For the text-containing cell, return its midpoint in (x, y) coordinate format. 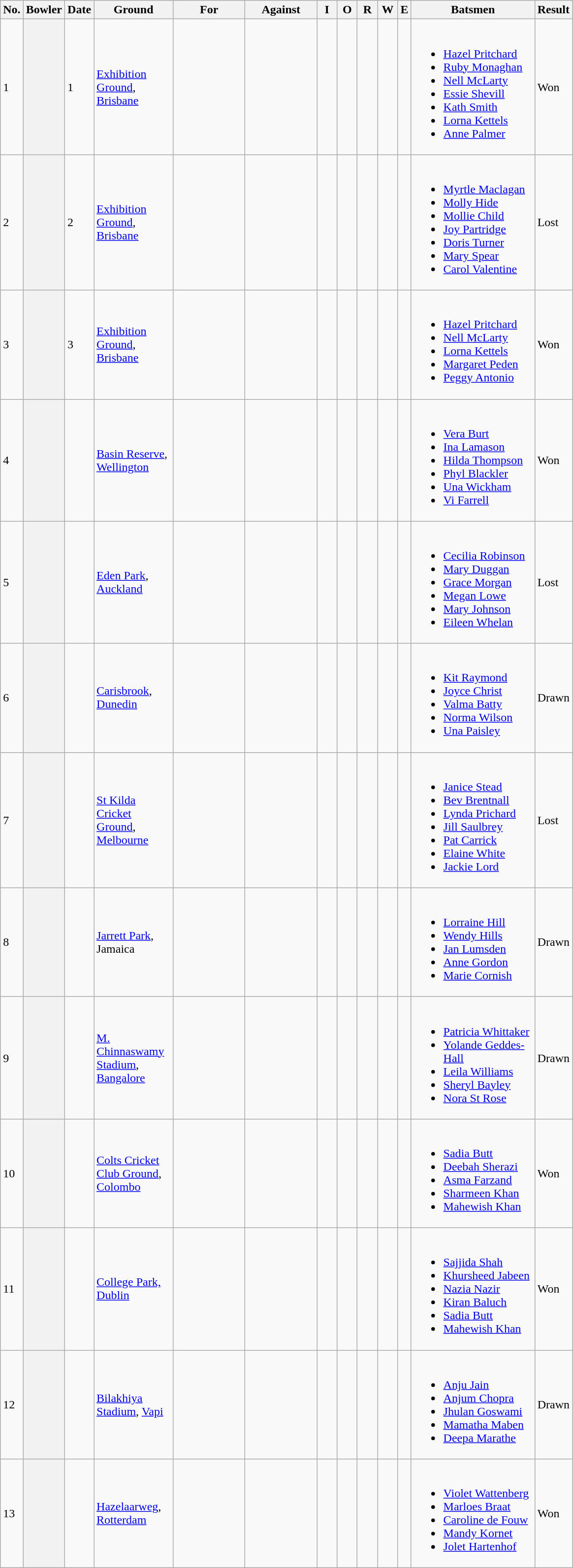
Cecilia RobinsonMary DugganGrace MorganMegan LoweMary JohnsonEileen Whelan (473, 582)
Lorraine HillWendy HillsJan LumsdenAnne GordonMarie Cornish (473, 942)
Ground (134, 10)
12 (12, 1404)
Result (553, 10)
Vera BurtIna LamasonHilda ThompsonPhyl BlacklerUna WickhamVi Farrell (473, 460)
5 (12, 582)
W (388, 10)
11 (12, 1289)
4 (12, 460)
I (327, 10)
Patricia WhittakerYolande Geddes-HallLeila WilliamsSheryl BayleyNora St Rose (473, 1058)
Colts Cricket Club Ground, Colombo (134, 1173)
Batsmen (473, 10)
M. Chinnaswamy Stadium, Bangalore (134, 1058)
Hazelaarweg, Rotterdam (134, 1513)
St Kilda Cricket Ground, Melbourne (134, 820)
6 (12, 698)
Hazel PritchardNell McLartyLorna KettelsMargaret PedenPeggy Antonio (473, 345)
Jarrett Park, Jamaica (134, 942)
Janice SteadBev BrentnallLynda PrichardJill SaulbreyPat CarrickElaine WhiteJackie Lord (473, 820)
Hazel PritchardRuby MonaghanNell McLartyEssie ShevillKath SmithLorna KettelsAnne Palmer (473, 87)
College Park, Dublin (134, 1289)
E (405, 10)
Myrtle MaclaganMolly HideMollie ChildJoy PartridgeDoris TurnerMary SpearCarol Valentine (473, 223)
Bilakhiya Stadium, Vapi (134, 1404)
Against (281, 10)
Bowler (44, 10)
8 (12, 942)
Sajjida ShahKhursheed JabeenNazia NazirKiran BaluchSadia ButtMahewish Khan (473, 1289)
Date (80, 10)
No. (12, 10)
7 (12, 820)
Sadia ButtDeebah SheraziAsma FarzandSharmeen KhanMahewish Khan (473, 1173)
Carisbrook, Dunedin (134, 698)
R (367, 10)
Kit RaymondJoyce ChristValma BattyNorma WilsonUna Paisley (473, 698)
Anju JainAnjum ChopraJhulan GoswamiMamatha MabenDeepa Marathe (473, 1404)
For (209, 10)
9 (12, 1058)
10 (12, 1173)
Eden Park, Auckland (134, 582)
Basin Reserve, Wellington (134, 460)
Violet WattenbergMarloes BraatCaroline de FouwMandy KornetJolet Hartenhof (473, 1513)
O (348, 10)
13 (12, 1513)
